Identify which cell holds the provided text, then report its [X, Y] central coordinate. 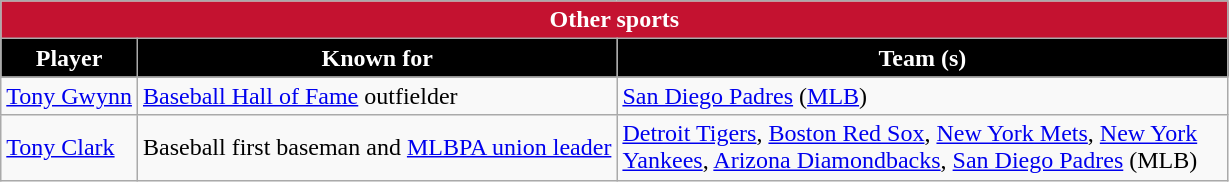
Baseball Hall of Fame outfielder [376, 96]
Known for [376, 58]
Baseball first baseman and MLBPA union leader [376, 148]
Tony Clark [70, 148]
Detroit Tigers, Boston Red Sox, New York Mets, New York Yankees, Arizona Diamondbacks, San Diego Padres (MLB) [922, 148]
Tony Gwynn [70, 96]
Player [70, 58]
Team (s) [922, 58]
Other sports [614, 20]
San Diego Padres (MLB) [922, 96]
